Determine the (x, y) coordinate at the center of the cell enclosing the given text.  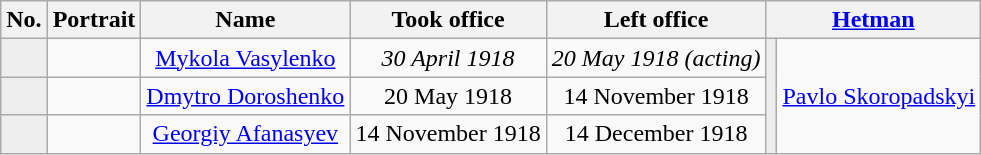
14 December 1918 (656, 134)
20 May 1918 (448, 96)
Georgiy Afanasyev (246, 134)
Portrait (94, 20)
Mykola Vasylenko (246, 58)
No. (24, 20)
30 April 1918 (448, 58)
Pavlo Skoropadskyi (879, 96)
Name (246, 20)
Took office (448, 20)
20 May 1918 (acting) (656, 58)
Dmytro Doroshenko (246, 96)
Hetman (874, 20)
Left office (656, 20)
